Capture the cell that displays the provided text and extract its [x, y] central coordinate. 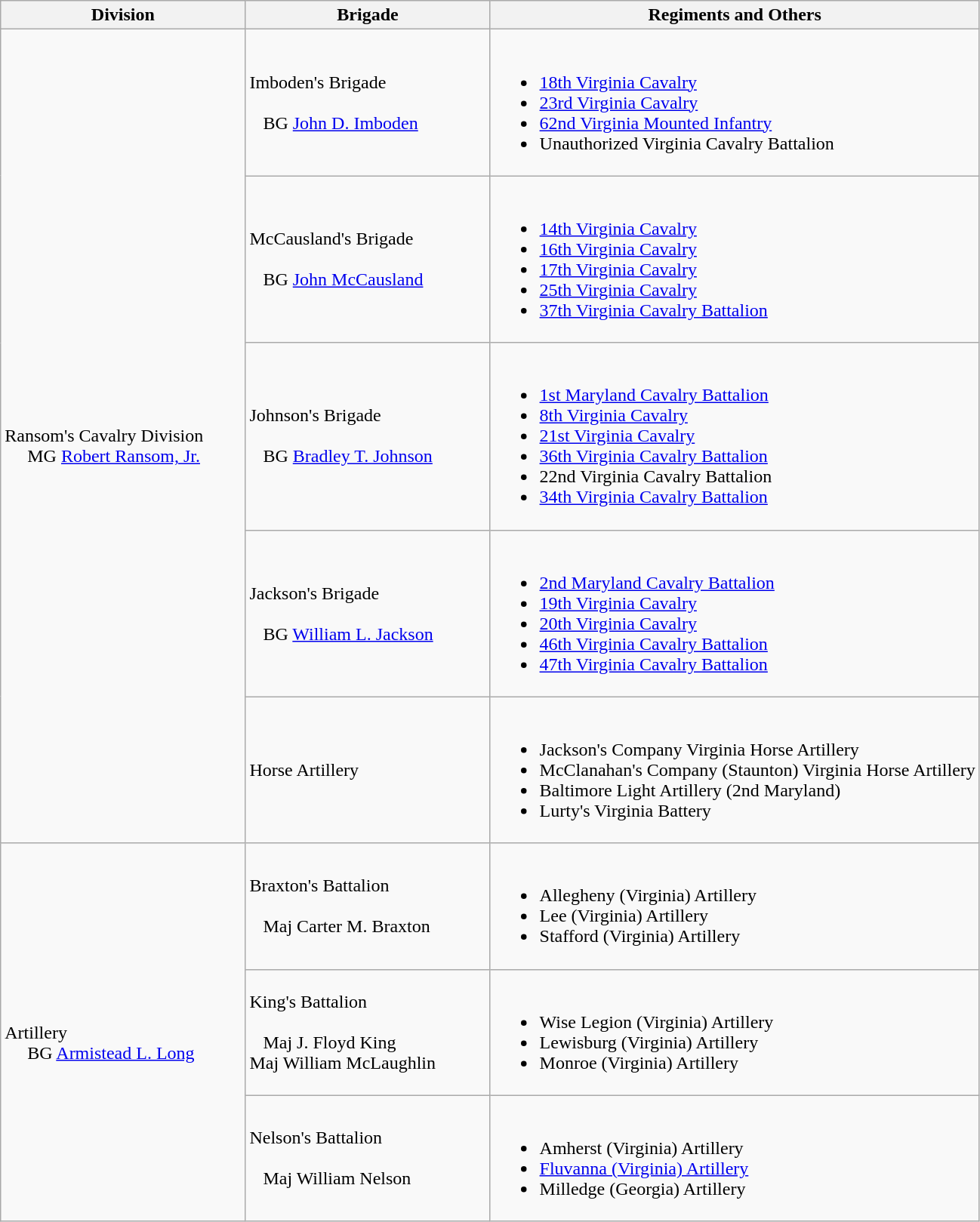
Division [123, 15]
Jackson's Brigade BG William L. Jackson [368, 613]
14th Virginia Cavalry16th Virginia Cavalry17th Virginia Cavalry25th Virginia Cavalry37th Virginia Cavalry Battalion [735, 260]
2nd Maryland Cavalry Battalion19th Virginia Cavalry20th Virginia Cavalry46th Virginia Cavalry Battalion47th Virginia Cavalry Battalion [735, 613]
King's Battalion Maj J. Floyd King Maj William McLaughlin [368, 1033]
Amherst (Virginia) ArtilleryFluvanna (Virginia) ArtilleryMilledge (Georgia) Artillery [735, 1158]
McCausland's Brigade BG John McCausland [368, 260]
Wise Legion (Virginia) ArtilleryLewisburg (Virginia) ArtilleryMonroe (Virginia) Artillery [735, 1033]
Braxton's Battalion Maj Carter M. Braxton [368, 906]
Nelson's Battalion Maj William Nelson [368, 1158]
Regiments and Others [735, 15]
Imboden's Brigade BG John D. Imboden [368, 103]
Horse Artillery [368, 770]
Johnson's Brigade BG Bradley T. Johnson [368, 436]
Allegheny (Virginia) ArtilleryLee (Virginia) ArtilleryStafford (Virginia) Artillery [735, 906]
Brigade [368, 15]
18th Virginia Cavalry23rd Virginia Cavalry62nd Virginia Mounted InfantryUnauthorized Virginia Cavalry Battalion [735, 103]
Artillery BG Armistead L. Long [123, 1033]
Ransom's Cavalry Division MG Robert Ransom, Jr. [123, 436]
